Capture the cell that displays the provided text and extract its (x, y) central coordinate. 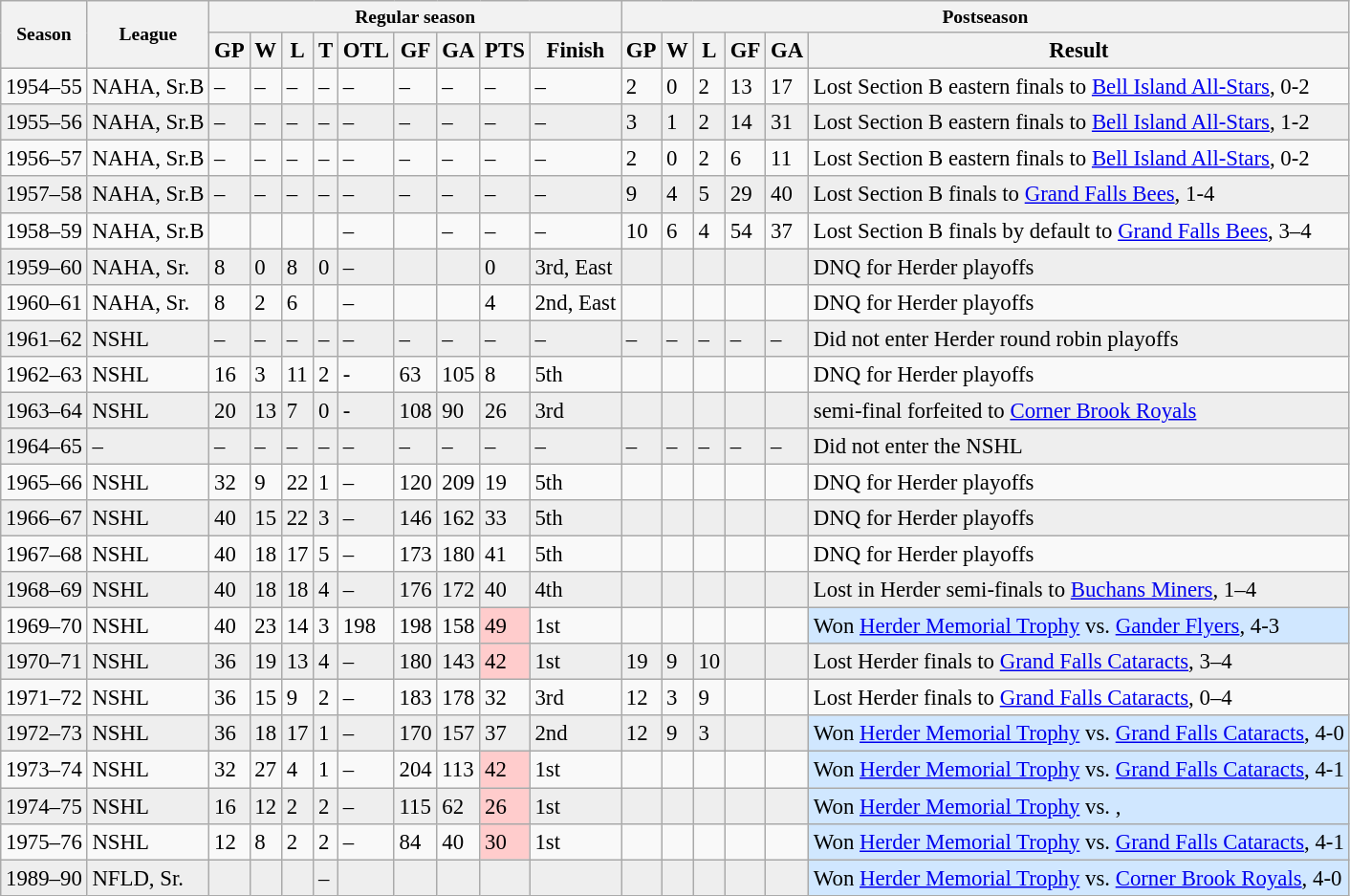
204 (415, 770)
84 (415, 841)
7 (296, 410)
1954–55 (44, 87)
33 (505, 518)
1973–74 (44, 770)
120 (415, 482)
1955–56 (44, 122)
2nd, East (576, 302)
115 (415, 806)
63 (415, 375)
1956–57 (44, 159)
Did not enter Herder round robin playoffs (1079, 339)
Lost Section B finals by default to Grand Falls Bees, 3–4 (1079, 230)
143 (459, 662)
1965–66 (44, 482)
NFLD, Sr. (148, 878)
1972–73 (44, 733)
Did not enter the NSHL (1079, 447)
90 (459, 410)
27 (266, 770)
3rd, East (576, 267)
Regular season (415, 17)
1961–62 (44, 339)
Won Herder Memorial Trophy vs. , (1079, 806)
31 (788, 122)
1970–71 (44, 662)
T (326, 51)
108 (415, 410)
1958–59 (44, 230)
158 (459, 626)
Season (44, 34)
62 (459, 806)
Lost Herder finals to Grand Falls Cataracts, 3–4 (1079, 662)
209 (459, 482)
1967–68 (44, 555)
1964–65 (44, 447)
1966–67 (44, 518)
30 (505, 841)
1968–69 (44, 590)
54 (746, 230)
1959–60 (44, 267)
Won Herder Memorial Trophy vs. Gander Flyers, 4-3 (1079, 626)
Result (1079, 51)
Won Herder Memorial Trophy vs. Corner Brook Royals, 4-0 (1079, 878)
1975–76 (44, 841)
Lost Section B eastern finals to Bell Island All-Stars, 1-2 (1079, 122)
OTL (367, 51)
41 (505, 555)
League (148, 34)
105 (459, 375)
176 (415, 590)
Finish (576, 51)
semi-final forfeited to Corner Brook Royals (1079, 410)
2nd (576, 733)
20 (229, 410)
1957–58 (44, 195)
4th (576, 590)
157 (459, 733)
173 (415, 555)
1989–90 (44, 878)
PTS (505, 51)
1969–70 (44, 626)
183 (415, 698)
1962–63 (44, 375)
162 (459, 518)
Won Herder Memorial Trophy vs. Grand Falls Cataracts, 4-0 (1079, 733)
1963–64 (44, 410)
Lost in Herder semi-finals to Buchans Miners, 1–4 (1079, 590)
113 (459, 770)
146 (415, 518)
170 (415, 733)
23 (266, 626)
1971–72 (44, 698)
49 (505, 626)
Lost Herder finals to Grand Falls Cataracts, 0–4 (1079, 698)
1974–75 (44, 806)
178 (459, 698)
Lost Section B finals to Grand Falls Bees, 1-4 (1079, 195)
Postseason (986, 17)
1960–61 (44, 302)
29 (746, 195)
172 (459, 590)
